Determine the (x, y) coordinate at the center of the cell enclosing the given text.  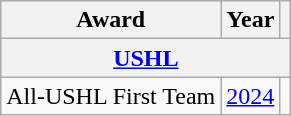
Award (111, 20)
USHL (146, 58)
Year (250, 20)
All-USHL First Team (111, 96)
2024 (250, 96)
